Detect which cell encompasses the target text, then output its [x, y] center coordinate. 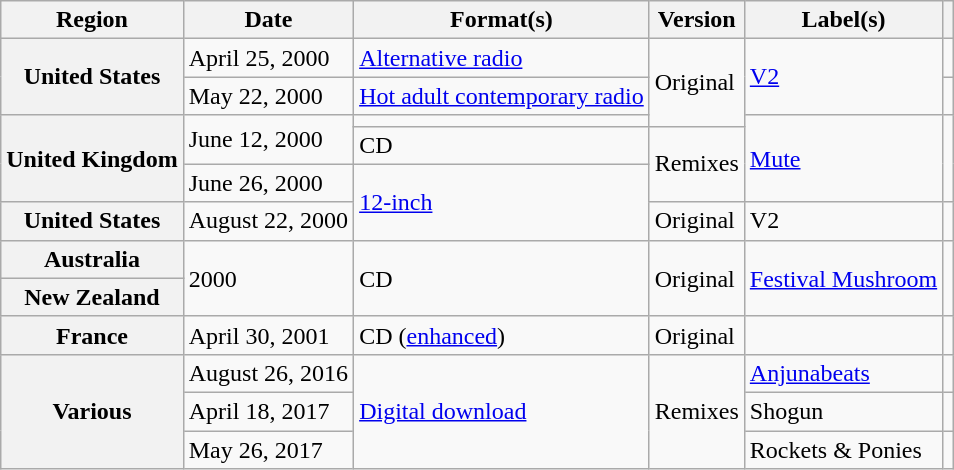
April 25, 2000 [268, 58]
April 30, 2001 [268, 335]
August 22, 2000 [268, 221]
Format(s) [502, 20]
New Zealand [92, 297]
12-inch [502, 202]
Various [92, 411]
August 26, 2016 [268, 373]
CD (enhanced) [502, 335]
2000 [268, 278]
Australia [92, 259]
Alternative radio [502, 58]
Date [268, 20]
United Kingdom [92, 158]
Mute [843, 158]
Anjunabeats [843, 373]
Hot adult contemporary radio [502, 96]
April 18, 2017 [268, 411]
Region [92, 20]
France [92, 335]
Rockets & Ponies [843, 449]
Festival Mushroom [843, 278]
May 22, 2000 [268, 96]
Shogun [843, 411]
Version [696, 20]
June 26, 2000 [268, 183]
May 26, 2017 [268, 449]
Digital download [502, 411]
June 12, 2000 [268, 140]
Label(s) [843, 20]
